Locate the cell with the specified text and output its (x, y) center coordinate. 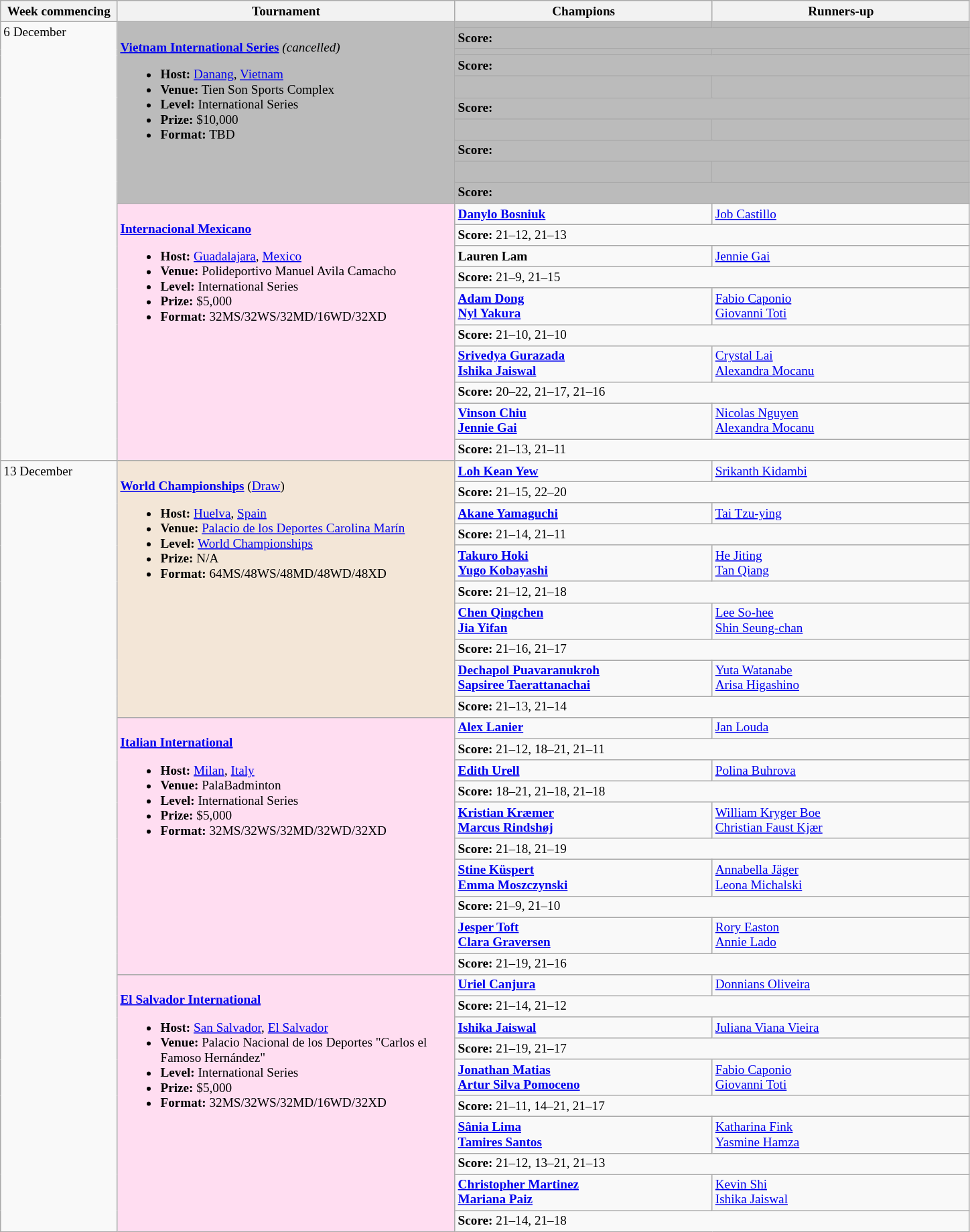
Italian InternationalHost: Milan, ItalyVenue: PalaBadmintonLevel: International SeriesPrize: $5,000Format: 32MS/32WS/32MD/32WD/32XD (286, 846)
Kevin Shi Ishika Jaiswal (841, 1192)
Score: 21–13, 21–14 (712, 707)
Edith Urell (583, 771)
Score: 21–12, 21–18 (712, 592)
Akane Yamaguchi (583, 514)
Stine Küspert Emma Moszczynski (583, 878)
Score: 21–12, 13–21, 21–13 (712, 1164)
Adam Dong Nyl Yakura (583, 306)
Srivedya Gurazada Ishika Jaiswal (583, 364)
Uriel Canjura (583, 985)
Tournament (286, 11)
Score: 18–21, 21–18, 21–18 (712, 791)
Vietnam International Series (cancelled)Host: Danang, VietnamVenue: Tien Son Sports ComplexLevel: International SeriesPrize: $10,000Format: TBD (286, 112)
Champions (583, 11)
Dechapol Puavaranukroh Sapsiree Taerattanachai (583, 678)
Score: 21–9, 21–10 (712, 907)
Yuta Watanabe Arisa Higashino (841, 678)
Ishika Jaiswal (583, 1028)
Score: 21–14, 21–18 (712, 1221)
6 December (59, 241)
Lauren Lam (583, 256)
Loh Kean Yew (583, 471)
Jan Louda (841, 728)
Juliana Viana Vieira (841, 1028)
Jennie Gai (841, 256)
Alex Lanier (583, 728)
Sânia Lima Tamires Santos (583, 1135)
He Jiting Tan Qiang (841, 563)
Danylo Bosniuk (583, 214)
13 December (59, 846)
Chen Qingchen Jia Yifan (583, 621)
Takuro Hoki Yugo Kobayashi (583, 563)
Jonathan Matias Artur Silva Pomoceno (583, 1077)
Week commencing (59, 11)
Rory Easton Annie Lado (841, 935)
William Kryger Boe Christian Faust Kjær (841, 820)
Polina Buhrova (841, 771)
Nicolas Nguyen Alexandra Mocanu (841, 421)
Score: 21–12, 21–13 (712, 235)
Score: 21–19, 21–16 (712, 964)
Score: 21–13, 21–11 (712, 450)
Job Castillo (841, 214)
Score: 21–19, 21–17 (712, 1049)
Lee So-hee Shin Seung-chan (841, 621)
Score: 21–11, 14–21, 21–17 (712, 1106)
Jesper Toft Clara Graversen (583, 935)
Christopher Martinez Mariana Paiz (583, 1192)
Donnians Oliveira (841, 985)
Score: 21–9, 21–15 (712, 278)
Tai Tzu-ying (841, 514)
Score: 21–12, 18–21, 21–11 (712, 749)
Score: 21–14, 21–12 (712, 1006)
Vinson Chiu Jennie Gai (583, 421)
Katharina Fink Yasmine Hamza (841, 1135)
Score: 21–14, 21–11 (712, 534)
Kristian Kræmer Marcus Rindshøj (583, 820)
Score: 21–10, 21–10 (712, 335)
Score: 21–15, 22–20 (712, 492)
Crystal Lai Alexandra Mocanu (841, 364)
Score: 20–22, 21–17, 21–16 (712, 392)
Score: 21–18, 21–19 (712, 849)
Annabella Jäger Leona Michalski (841, 878)
Runners-up (841, 11)
Score: 21–16, 21–17 (712, 649)
Srikanth Kidambi (841, 471)
